Search for the cell housing the specified text and yield its [x, y] center coordinate. 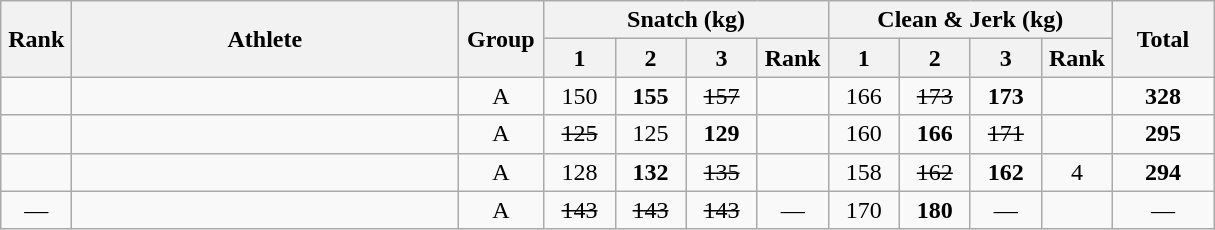
158 [864, 172]
135 [722, 172]
294 [1162, 172]
171 [1006, 134]
4 [1076, 172]
129 [722, 134]
Total [1162, 39]
Clean & Jerk (kg) [970, 20]
128 [580, 172]
157 [722, 96]
155 [650, 96]
150 [580, 96]
Snatch (kg) [686, 20]
170 [864, 210]
Athlete [265, 39]
Group [501, 39]
180 [934, 210]
328 [1162, 96]
295 [1162, 134]
160 [864, 134]
132 [650, 172]
